Locate the cell with the specified text and output its [x, y] center coordinate. 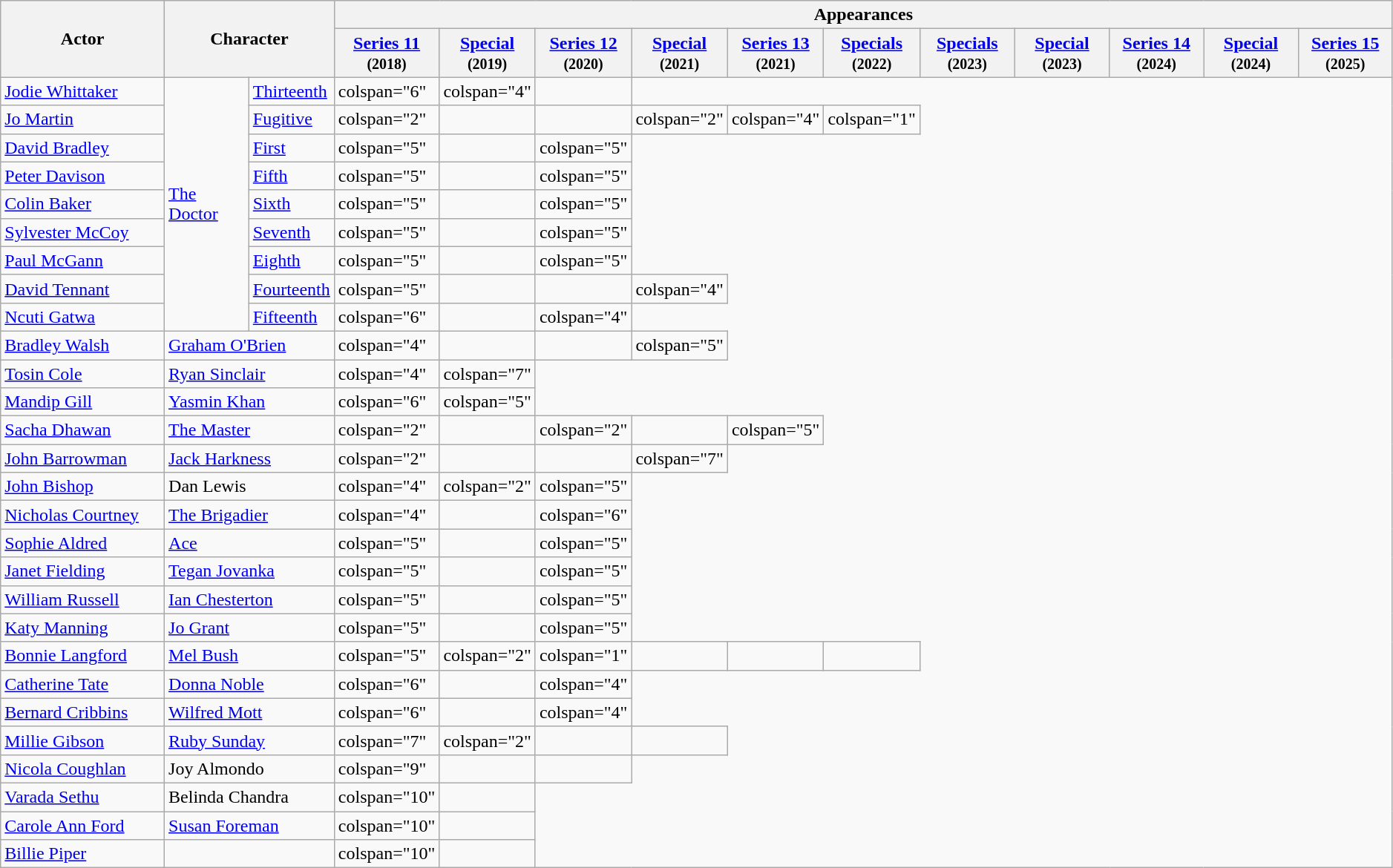
John Barrowman [83, 458]
Thirteenth [291, 91]
Sylvester McCoy [83, 232]
Series 14(2024) [1156, 53]
Nicholas Courtney [83, 515]
Colin Baker [83, 204]
Special(2024) [1251, 53]
Appearances [863, 15]
The Brigadier [249, 515]
Ryan Sinclair [249, 373]
Graham O'Brien [249, 345]
Paul McGann [83, 260]
colspan="9" [387, 769]
Special(2019) [488, 53]
Yasmin Khan [249, 402]
Eighth [291, 260]
Donna Noble [249, 684]
Ian Chesterton [249, 599]
Ncuti Gatwa [83, 317]
Fugitive [291, 119]
Series 13(2021) [776, 53]
Bernard Cribbins [83, 712]
Specials (2023) [967, 53]
Joy Almondo [249, 769]
The Doctor [207, 205]
Wilfred Mott [249, 712]
Billie Piper [83, 854]
Fourteenth [291, 289]
Jo Grant [249, 628]
David Tennant [83, 289]
Nicola Coughlan [83, 769]
Mandip Gill [83, 402]
Mel Bush [249, 656]
Millie Gibson [83, 740]
Series 15(2025) [1345, 53]
Varada Sethu [83, 797]
Actor [83, 39]
Sixth [291, 204]
Bradley Walsh [83, 345]
Special(2021) [680, 53]
Jodie Whittaker [83, 91]
Fifteenth [291, 317]
Katy Manning [83, 628]
Ruby Sunday [249, 740]
Belinda Chandra [249, 797]
Bonnie Langford [83, 656]
John Bishop [83, 487]
First [291, 148]
William Russell [83, 599]
Peter Davison [83, 176]
Fifth [291, 176]
Special(2023) [1061, 53]
Tegan Jovanka [249, 571]
Sacha Dhawan [83, 430]
Sophie Aldred [83, 543]
Janet Fielding [83, 571]
David Bradley [83, 148]
Susan Foreman [249, 826]
Specials(2022) [872, 53]
Tosin Cole [83, 373]
Series 11(2018) [387, 53]
Dan Lewis [249, 487]
Series 12(2020) [583, 53]
Seventh [291, 232]
Character [249, 39]
Jack Harkness [249, 458]
Jo Martin [83, 119]
Ace [249, 543]
Carole Ann Ford [83, 826]
Catherine Tate [83, 684]
The Master [249, 430]
